Return [x, y] of the center of cell containing provided text 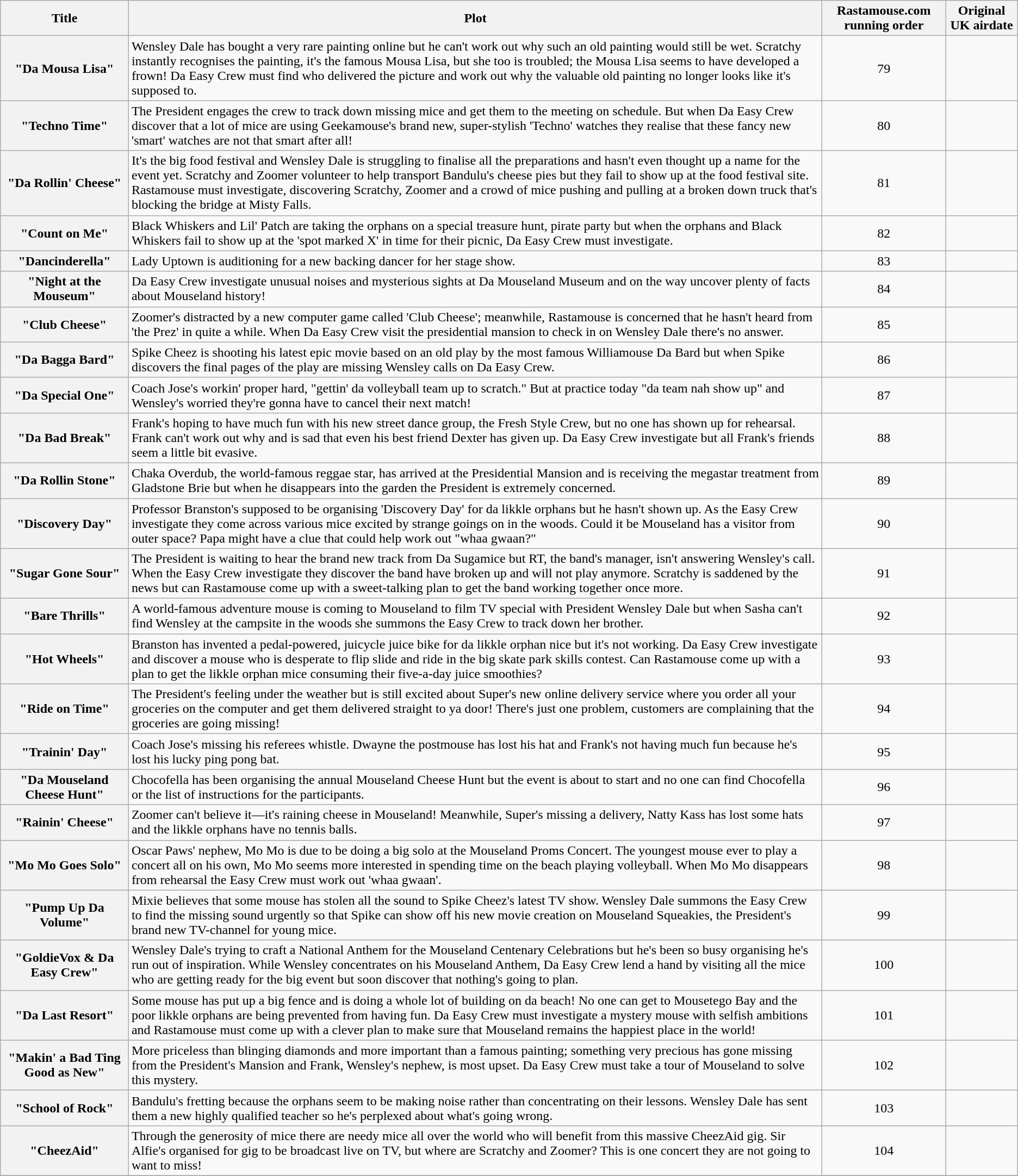
86 [884, 360]
"Da Last Resort" [65, 1015]
"Trainin' Day" [65, 751]
Plot [475, 18]
"Dancinderella" [65, 261]
84 [884, 289]
87 [884, 395]
90 [884, 523]
80 [884, 126]
"Pump Up Da Volume" [65, 915]
Rastamouse.com running order [884, 18]
"Night at the Mouseum" [65, 289]
"Mo Mo Goes Solo" [65, 865]
"Da Special One" [65, 395]
89 [884, 481]
Original UK airdate [982, 18]
Da Easy Crew investigate unusual noises and mysterious sights at Da Mouseland Museum and on the way uncover plenty of facts about Mouseland history! [475, 289]
Title [65, 18]
"Count on Me" [65, 233]
81 [884, 183]
"Da Mouseland Cheese Hunt" [65, 787]
"Discovery Day" [65, 523]
83 [884, 261]
"Da Rollin' Cheese" [65, 183]
"Rainin' Cheese" [65, 822]
"GoldieVox & Da Easy Crew" [65, 965]
82 [884, 233]
"Hot Wheels" [65, 659]
95 [884, 751]
"CheezAid" [65, 1150]
"Ride on Time" [65, 709]
99 [884, 915]
"Bare Thrills" [65, 617]
79 [884, 69]
"Makin' a Bad Ting Good as New" [65, 1065]
100 [884, 965]
98 [884, 865]
93 [884, 659]
103 [884, 1108]
"Da Rollin Stone" [65, 481]
88 [884, 438]
102 [884, 1065]
96 [884, 787]
"Da Mousa Lisa" [65, 69]
"Club Cheese" [65, 324]
Lady Uptown is auditioning for a new backing dancer for her stage show. [475, 261]
"Techno Time" [65, 126]
104 [884, 1150]
97 [884, 822]
"Sugar Gone Sour" [65, 574]
85 [884, 324]
"Da Bad Break" [65, 438]
94 [884, 709]
"School of Rock" [65, 1108]
"Da Bagga Bard" [65, 360]
101 [884, 1015]
91 [884, 574]
92 [884, 617]
